Return (x, y) of the center of cell containing provided text 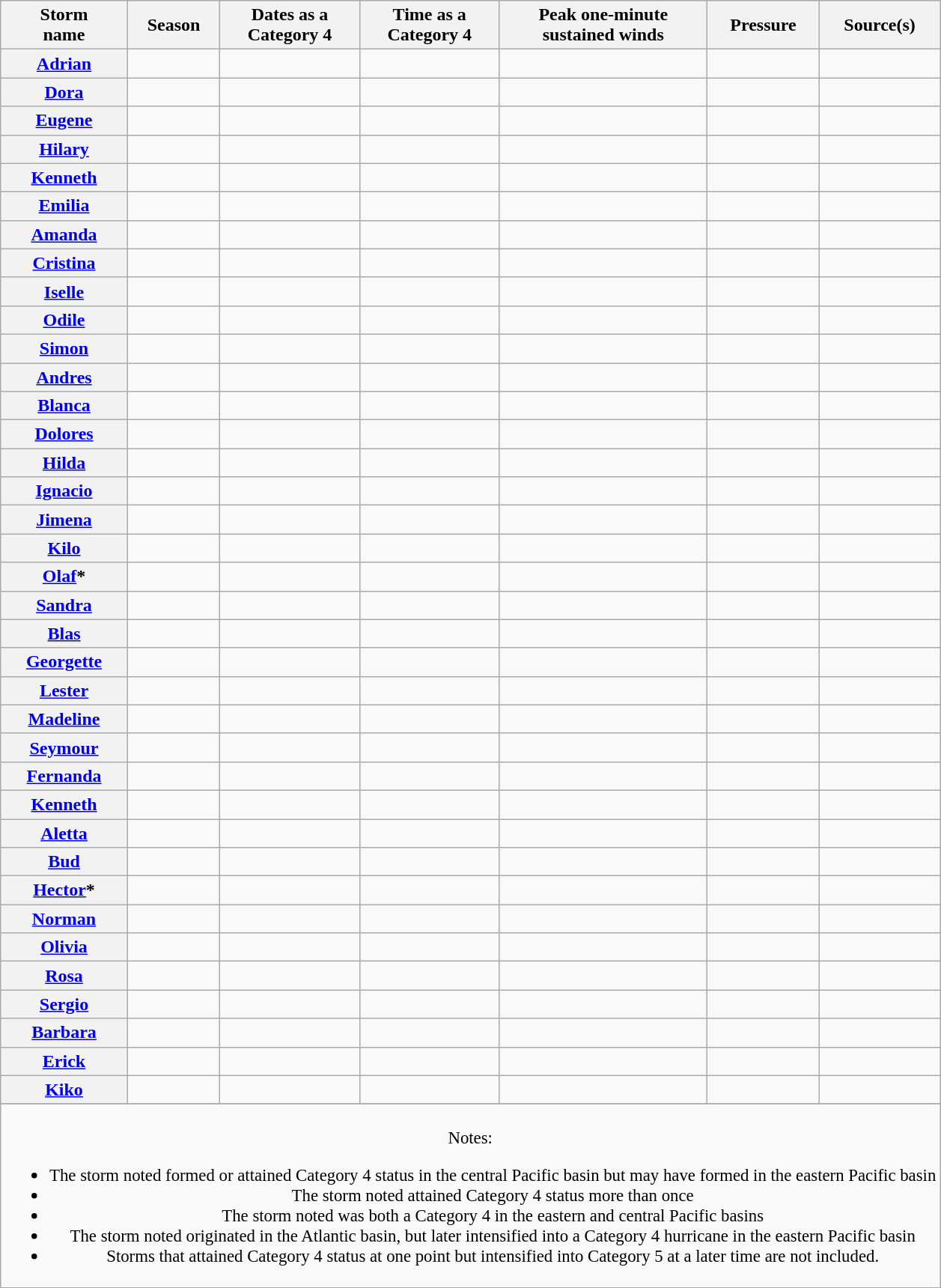
Time as aCategory 4 (430, 25)
Fernanda (64, 776)
Sergio (64, 1004)
Rosa (64, 976)
Seymour (64, 747)
Season (174, 25)
Dora (64, 92)
Madeline (64, 719)
Blanca (64, 406)
Erick (64, 1061)
Iselle (64, 291)
Ignacio (64, 491)
Blas (64, 634)
Stormname (64, 25)
Andres (64, 377)
Aletta (64, 833)
Norman (64, 919)
Barbara (64, 1033)
Olaf* (64, 577)
Lester (64, 690)
Olivia (64, 947)
Dates as aCategory 4 (290, 25)
Source(s) (880, 25)
Kiko (64, 1090)
Hector* (64, 890)
Georgette (64, 662)
Amanda (64, 234)
Cristina (64, 263)
Jimena (64, 520)
Bud (64, 862)
Emilia (64, 206)
Dolores (64, 434)
Hilary (64, 149)
Sandra (64, 605)
Eugene (64, 121)
Simon (64, 348)
Hilda (64, 463)
Adrian (64, 64)
Kilo (64, 548)
Pressure (763, 25)
Odile (64, 320)
Peak one-minutesustained winds (603, 25)
